Return the (x, y) coordinate for the center point of the cell that contains the specified text.  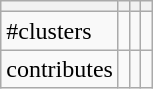
#clusters (60, 31)
contributes (60, 69)
